Output the (X, Y) coordinate of the center of the cell containing the given text.  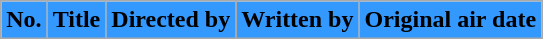
Directed by (171, 20)
Original air date (450, 20)
Written by (298, 20)
No. (24, 20)
Title (76, 20)
